Detect which cell encompasses the target text, then output its [X, Y] center coordinate. 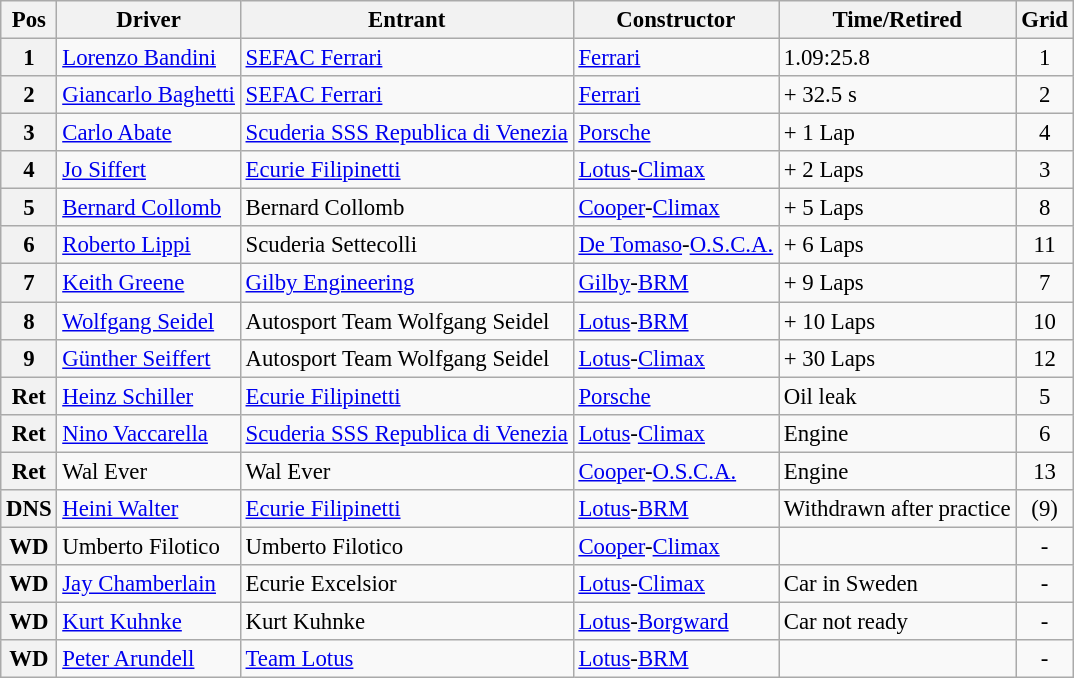
+ 2 Laps [896, 170]
Gilby Engineering [406, 283]
Gilby-BRM [676, 283]
Peter Arundell [148, 659]
Jo Siffert [148, 170]
10 [1044, 321]
Lotus-Borgward [676, 621]
+ 9 Laps [896, 283]
Keith Greene [148, 283]
1.09:25.8 [896, 58]
Withdrawn after practice [896, 509]
De Tomaso-O.S.C.A. [676, 245]
Ecurie Excelsior [406, 584]
+ 6 Laps [896, 245]
Entrant [406, 20]
Time/Retired [896, 20]
Nino Vaccarella [148, 433]
11 [1044, 245]
Lorenzo Bandini [148, 58]
12 [1044, 358]
Cooper-O.S.C.A. [676, 471]
Jay Chamberlain [148, 584]
Car not ready [896, 621]
Heinz Schiller [148, 396]
Günther Seiffert [148, 358]
Driver [148, 20]
Pos [29, 20]
+ 5 Laps [896, 208]
Constructor [676, 20]
Team Lotus [406, 659]
Giancarlo Baghetti [148, 95]
Roberto Lippi [148, 245]
9 [29, 358]
+ 30 Laps [896, 358]
(9) [1044, 509]
+ 32.5 s [896, 95]
Wolfgang Seidel [148, 321]
Oil leak [896, 396]
Carlo Abate [148, 133]
Scuderia Settecolli [406, 245]
13 [1044, 471]
+ 10 Laps [896, 321]
+ 1 Lap [896, 133]
DNS [29, 509]
Car in Sweden [896, 584]
Grid [1044, 20]
Heini Walter [148, 509]
